Search for the cell housing the specified text and yield its [X, Y] center coordinate. 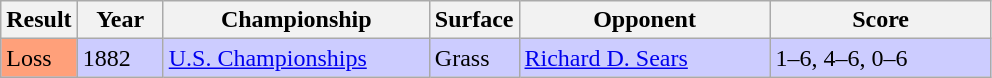
1882 [120, 58]
Championship [296, 20]
Richard D. Sears [644, 58]
U.S. Championships [296, 58]
Score [880, 20]
Loss [39, 58]
Opponent [644, 20]
Grass [474, 58]
Result [39, 20]
Year [120, 20]
1–6, 4–6, 0–6 [880, 58]
Surface [474, 20]
